Pinpoint the cell where the given text exists, returning its (X, Y) midpoint coordinate. 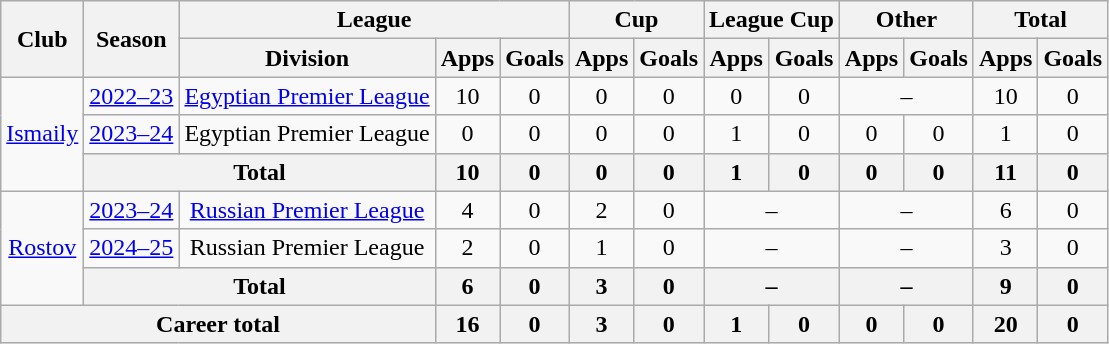
4 (467, 210)
Cup (636, 20)
9 (1005, 286)
16 (467, 324)
Other (906, 20)
2022–23 (132, 96)
Division (307, 58)
Rostov (42, 248)
League (374, 20)
Career total (218, 324)
League Cup (772, 20)
2024–25 (132, 248)
Ismaily (42, 134)
11 (1005, 172)
Season (132, 39)
Club (42, 39)
20 (1005, 324)
